Extract the (x, y) coordinate from the center of the cell holding the provided text.  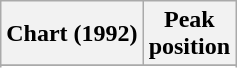
Chart (1992) (72, 34)
Peakposition (189, 34)
